Return the (X, Y) coordinate for the center point of the cell that contains the specified text.  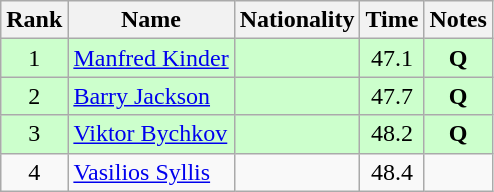
Nationality (297, 20)
Manfred Kinder (151, 58)
3 (34, 134)
2 (34, 96)
4 (34, 172)
Rank (34, 20)
Barry Jackson (151, 96)
Viktor Bychkov (151, 134)
47.7 (392, 96)
47.1 (392, 58)
Vasilios Syllis (151, 172)
48.4 (392, 172)
1 (34, 58)
Time (392, 20)
Name (151, 20)
Notes (458, 20)
48.2 (392, 134)
